Extract the (x, y) coordinate from the center of the cell holding the provided text.  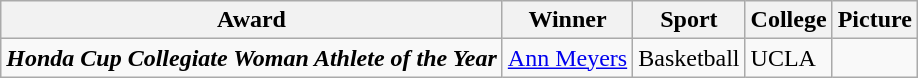
Ann Meyers (567, 58)
Sport (689, 20)
UCLA (788, 58)
Award (252, 20)
Basketball (689, 58)
College (788, 20)
Winner (567, 20)
Honda Cup Collegiate Woman Athlete of the Year (252, 58)
Picture (874, 20)
